Pinpoint the cell where the given text exists, returning its (x, y) midpoint coordinate. 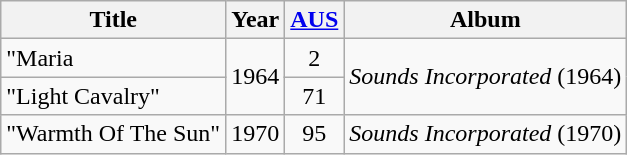
Sounds Incorporated (1970) (486, 134)
71 (314, 96)
1964 (256, 77)
Album (486, 20)
AUS (314, 20)
Title (114, 20)
2 (314, 58)
Year (256, 20)
Sounds Incorporated (1964) (486, 77)
95 (314, 134)
"Light Cavalry" (114, 96)
"Maria (114, 58)
1970 (256, 134)
"Warmth Of The Sun" (114, 134)
